Pinpoint the cell where the given text exists, returning its [X, Y] midpoint coordinate. 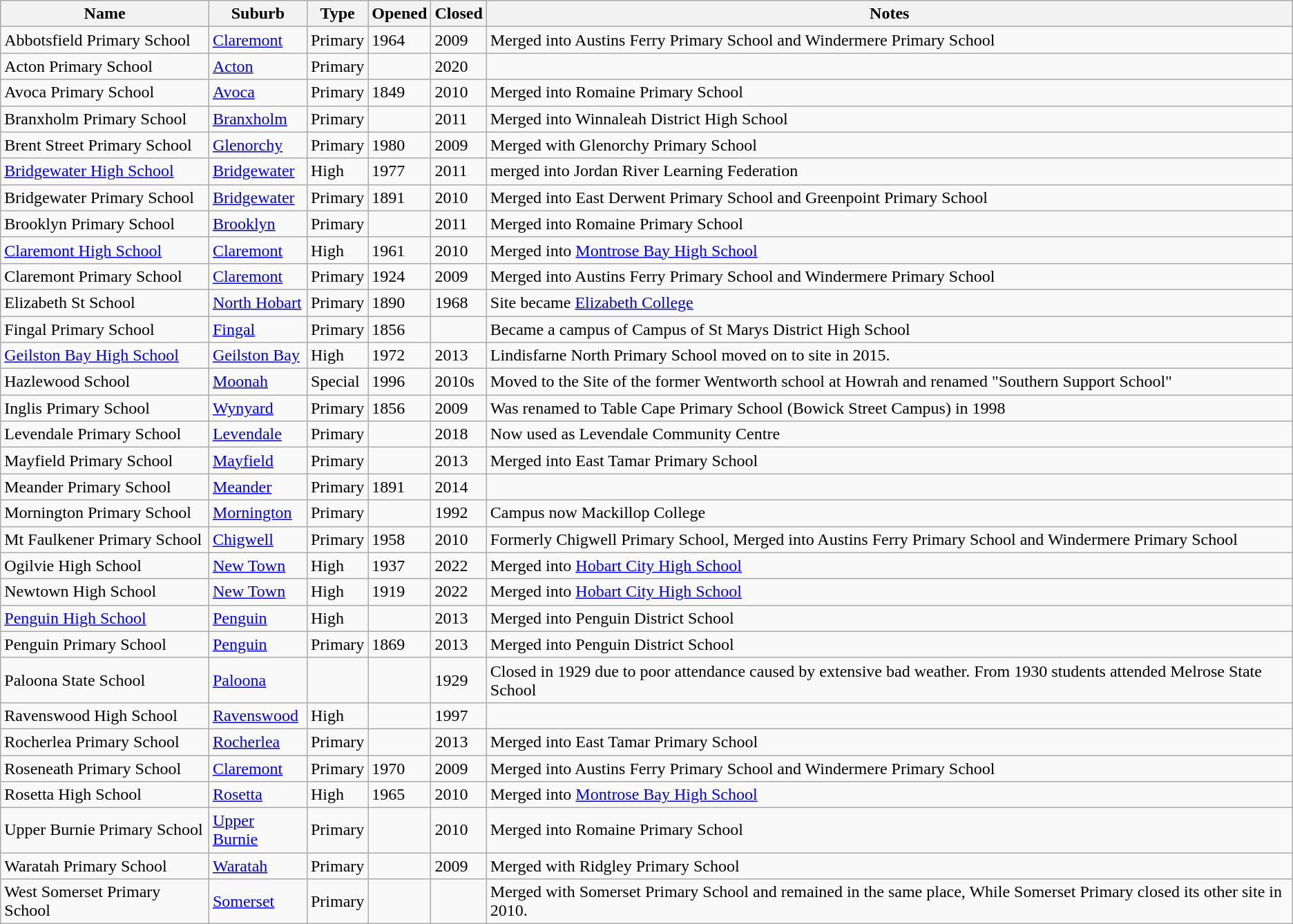
Meander Primary School [105, 487]
Newtown High School [105, 592]
Merged with Somerset Primary School and remained in the same place, While Somerset Primary closed its other site in 2010. [890, 902]
Levendale Primary School [105, 434]
1965 [399, 795]
Brooklyn Primary School [105, 224]
Mayfield [258, 461]
Penguin High School [105, 618]
2014 [459, 487]
Now used as Levendale Community Centre [890, 434]
Fingal [258, 329]
Mayfield Primary School [105, 461]
Was renamed to Table Cape Primary School (Bowick Street Campus) in 1998 [890, 408]
1972 [399, 356]
2018 [459, 434]
Wynyard [258, 408]
Mornington Primary School [105, 513]
Elizabeth St School [105, 302]
Geilston Bay High School [105, 356]
1919 [399, 592]
Closed [459, 14]
Chigwell [258, 539]
Type [337, 14]
1929 [459, 680]
Rocherlea [258, 742]
Hazlewood School [105, 382]
Campus now Mackillop College [890, 513]
1958 [399, 539]
Ogilvie High School [105, 566]
1849 [399, 93]
1964 [399, 40]
Became a campus of Campus of St Marys District High School [890, 329]
1924 [399, 276]
merged into Jordan River Learning Federation [890, 171]
1997 [459, 715]
Waratah Primary School [105, 866]
Claremont High School [105, 250]
Merged into East Derwent Primary School and Greenpoint Primary School [890, 198]
Moved to the Site of the former Wentworth school at Howrah and renamed "Southern Support School" [890, 382]
Acton Primary School [105, 66]
1869 [399, 644]
Penguin Primary School [105, 644]
Paloona State School [105, 680]
Geilston Bay [258, 356]
1996 [399, 382]
Branxholm [258, 119]
Brooklyn [258, 224]
Avoca [258, 93]
Rosetta High School [105, 795]
1970 [399, 769]
1977 [399, 171]
Claremont Primary School [105, 276]
Brent Street Primary School [105, 145]
Branxholm Primary School [105, 119]
Somerset [258, 902]
Suburb [258, 14]
1992 [459, 513]
1968 [459, 302]
Mornington [258, 513]
Site became Elizabeth College [890, 302]
North Hobart [258, 302]
Closed in 1929 due to poor attendance caused by extensive bad weather. From 1930 students attended Melrose State School [890, 680]
Roseneath Primary School [105, 769]
Merged with Glenorchy Primary School [890, 145]
Waratah [258, 866]
Abbotsfield Primary School [105, 40]
Acton [258, 66]
Upper Burnie [258, 830]
1937 [399, 566]
1890 [399, 302]
Formerly Chigwell Primary School, Merged into Austins Ferry Primary School and Windermere Primary School [890, 539]
Fingal Primary School [105, 329]
Levendale [258, 434]
1980 [399, 145]
Name [105, 14]
2020 [459, 66]
Ravenswood [258, 715]
Merged into Winnaleah District High School [890, 119]
Bridgewater High School [105, 171]
Merged with Ridgley Primary School [890, 866]
Opened [399, 14]
2010s [459, 382]
Mt Faulkener Primary School [105, 539]
Lindisfarne North Primary School moved on to site in 2015. [890, 356]
West Somerset Primary School [105, 902]
Notes [890, 14]
Meander [258, 487]
Rosetta [258, 795]
Glenorchy [258, 145]
Avoca Primary School [105, 93]
1961 [399, 250]
Special [337, 382]
Moonah [258, 382]
Rocherlea Primary School [105, 742]
Paloona [258, 680]
Ravenswood High School [105, 715]
Bridgewater Primary School [105, 198]
Inglis Primary School [105, 408]
Upper Burnie Primary School [105, 830]
